Find where the given text appears and provide that cell's center as (X, Y) coordinate. 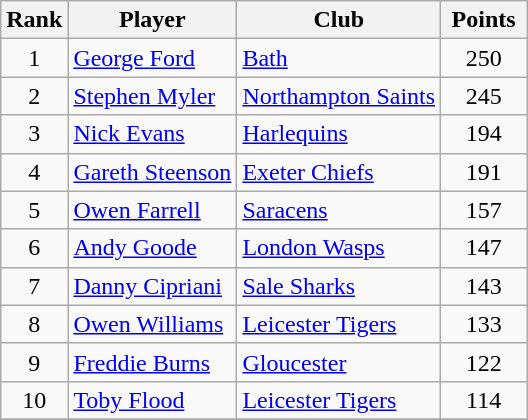
4 (34, 172)
Player (152, 20)
Stephen Myler (152, 96)
Sale Sharks (339, 286)
9 (34, 362)
Harlequins (339, 134)
Gareth Steenson (152, 172)
Exeter Chiefs (339, 172)
245 (484, 96)
5 (34, 210)
Points (484, 20)
122 (484, 362)
147 (484, 248)
2 (34, 96)
250 (484, 58)
10 (34, 400)
Saracens (339, 210)
7 (34, 286)
George Ford (152, 58)
Gloucester (339, 362)
Nick Evans (152, 134)
191 (484, 172)
Andy Goode (152, 248)
194 (484, 134)
1 (34, 58)
143 (484, 286)
Northampton Saints (339, 96)
Club (339, 20)
Toby Flood (152, 400)
157 (484, 210)
London Wasps (339, 248)
6 (34, 248)
114 (484, 400)
Danny Cipriani (152, 286)
3 (34, 134)
133 (484, 324)
Owen Farrell (152, 210)
Bath (339, 58)
8 (34, 324)
Rank (34, 20)
Freddie Burns (152, 362)
Owen Williams (152, 324)
